Find where the given text appears and provide that cell's center as [x, y] coordinate. 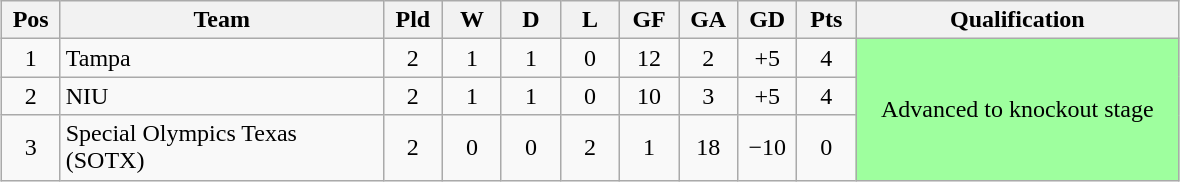
D [530, 20]
Pts [826, 20]
−10 [768, 148]
12 [650, 58]
18 [708, 148]
Special Olympics Texas (SOTX) [222, 148]
10 [650, 96]
GA [708, 20]
W [472, 20]
GF [650, 20]
NIU [222, 96]
Pld [412, 20]
Pos [30, 20]
GD [768, 20]
L [590, 20]
Team [222, 20]
Tampa [222, 58]
Advanced to knockout stage [1018, 110]
Qualification [1018, 20]
